Extract the (x, y) coordinate from the center of the cell holding the provided text.  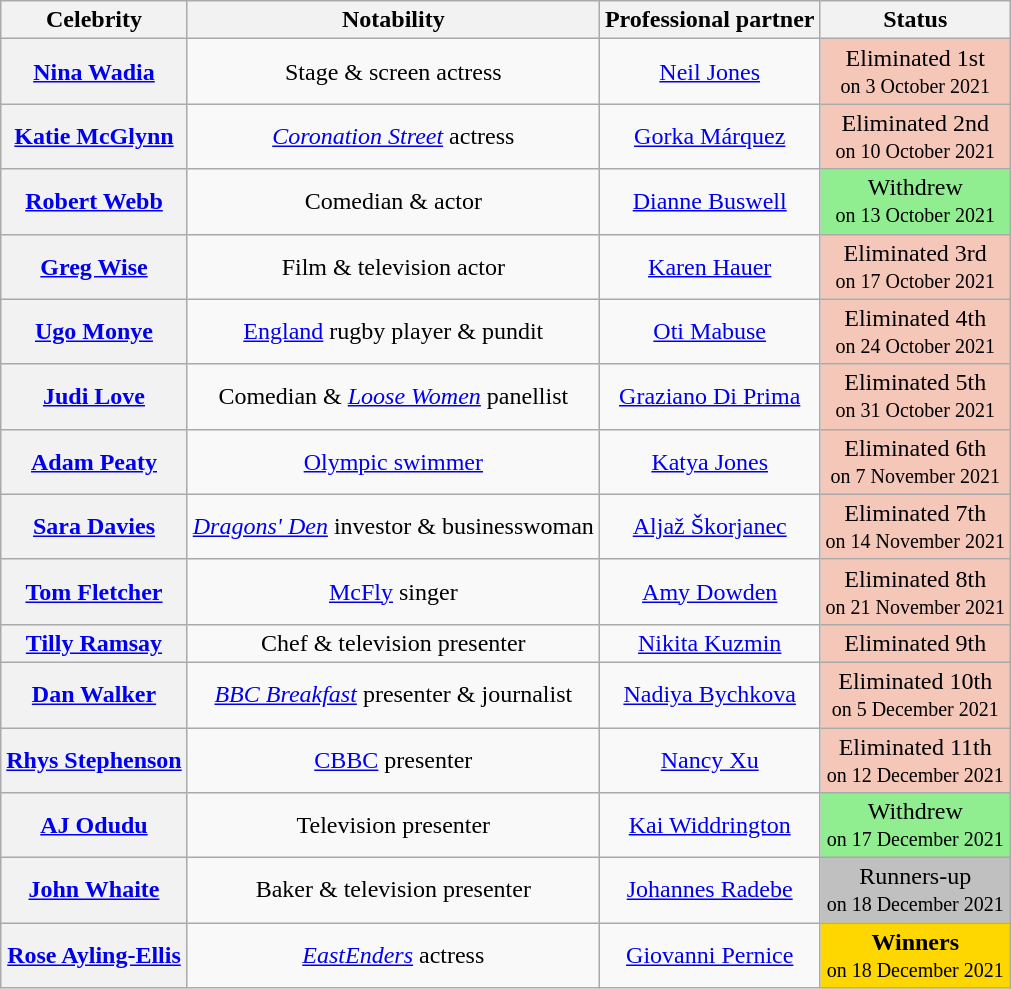
Chef & television presenter (393, 643)
Rhys Stephenson (94, 760)
Eliminated 8thon 21 November 2021 (915, 592)
Comedian & Loose Women panellist (393, 396)
CBBC presenter (393, 760)
Eliminated 4thon 24 October 2021 (915, 332)
BBC Breakfast presenter & journalist (393, 694)
Winnerson 18 December 2021 (915, 956)
Amy Dowden (710, 592)
Television presenter (393, 826)
Celebrity (94, 20)
Nadiya Bychkova (710, 694)
Withdrewon 17 December 2021 (915, 826)
Greg Wise (94, 266)
Notability (393, 20)
McFly singer (393, 592)
England rugby player & pundit (393, 332)
Katie McGlynn (94, 136)
EastEnders actress (393, 956)
Nancy Xu (710, 760)
Katya Jones (710, 462)
Giovanni Pernice (710, 956)
Aljaž Škorjanec (710, 526)
Neil Jones (710, 72)
Rose Ayling-Ellis (94, 956)
Tilly Ramsay (94, 643)
Film & television actor (393, 266)
Stage & screen actress (393, 72)
John Whaite (94, 890)
Robert Webb (94, 202)
Withdrewon 13 October 2021 (915, 202)
Status (915, 20)
Nikita Kuzmin (710, 643)
Tom Fletcher (94, 592)
Coronation Street actress (393, 136)
Eliminated 10thon 5 December 2021 (915, 694)
Sara Davies (94, 526)
Johannes Radebe (710, 890)
Olympic swimmer (393, 462)
Eliminated 11thon 12 December 2021 (915, 760)
Eliminated 1ston 3 October 2021 (915, 72)
Baker & television presenter (393, 890)
Nina Wadia (94, 72)
Dianne Buswell (710, 202)
Ugo Monye (94, 332)
Eliminated 3rdon 17 October 2021 (915, 266)
Eliminated 5thon 31 October 2021 (915, 396)
Karen Hauer (710, 266)
Runners-upon 18 December 2021 (915, 890)
Eliminated 9th (915, 643)
Dragons' Den investor & businesswoman (393, 526)
AJ Odudu (94, 826)
Eliminated 6thon 7 November 2021 (915, 462)
Gorka Márquez (710, 136)
Judi Love (94, 396)
Kai Widdrington (710, 826)
Eliminated 2ndon 10 October 2021 (915, 136)
Adam Peaty (94, 462)
Professional partner (710, 20)
Oti Mabuse (710, 332)
Eliminated 7thon 14 November 2021 (915, 526)
Comedian & actor (393, 202)
Graziano Di Prima (710, 396)
Dan Walker (94, 694)
